Return the (x, y) coordinate for the center point of the cell that contains the specified text.  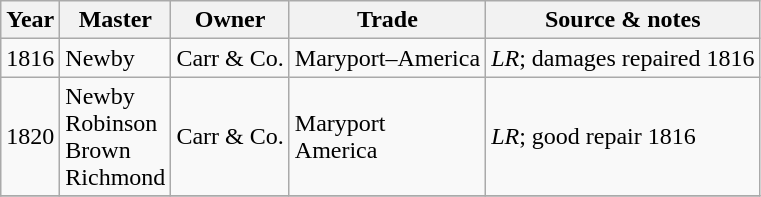
1820 (30, 136)
Maryport–America (387, 58)
MaryportAmerica (387, 136)
Owner (230, 20)
Source & notes (623, 20)
LR; good repair 1816 (623, 136)
Trade (387, 20)
Master (116, 20)
1816 (30, 58)
NewbyRobinsonBrownRichmond (116, 136)
LR; damages repaired 1816 (623, 58)
Year (30, 20)
Newby (116, 58)
